For the text-containing cell, return its midpoint in [X, Y] coordinate format. 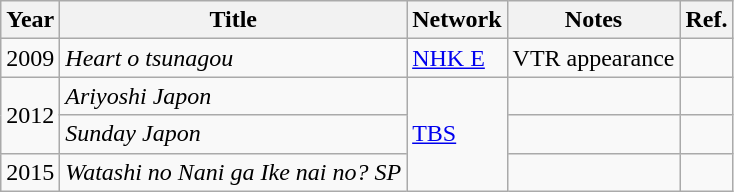
Sunday Japon [234, 134]
TBS [457, 134]
Title [234, 20]
Notes [594, 20]
2012 [30, 115]
Watashi no Nani ga Ike nai no? SP [234, 172]
NHK E [457, 58]
VTR appearance [594, 58]
Heart o tsunagou [234, 58]
Network [457, 20]
2009 [30, 58]
Ref. [706, 20]
Year [30, 20]
2015 [30, 172]
Ariyoshi Japon [234, 96]
